Pinpoint the cell where the given text exists, returning its [X, Y] midpoint coordinate. 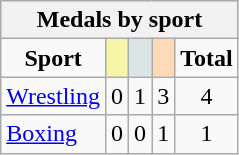
4 [207, 96]
Boxing [54, 134]
3 [164, 96]
Medals by sport [120, 20]
Wrestling [54, 96]
Total [207, 58]
Sport [54, 58]
